Find where the given text appears and provide that cell's center as [x, y] coordinate. 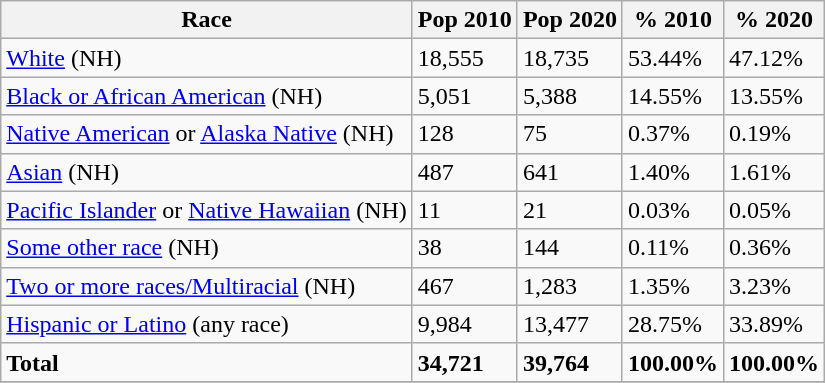
467 [464, 286]
11 [464, 210]
Pacific Islander or Native Hawaiian (NH) [207, 210]
White (NH) [207, 58]
3.23% [774, 286]
38 [464, 248]
1,283 [570, 286]
13.55% [774, 96]
% 2010 [672, 20]
47.12% [774, 58]
14.55% [672, 96]
21 [570, 210]
33.89% [774, 324]
Black or African American (NH) [207, 96]
18,735 [570, 58]
5,051 [464, 96]
0.11% [672, 248]
0.36% [774, 248]
9,984 [464, 324]
1.35% [672, 286]
Pop 2020 [570, 20]
Asian (NH) [207, 172]
13,477 [570, 324]
Total [207, 362]
641 [570, 172]
39,764 [570, 362]
28.75% [672, 324]
0.19% [774, 134]
Hispanic or Latino (any race) [207, 324]
0.03% [672, 210]
0.05% [774, 210]
1.40% [672, 172]
Native American or Alaska Native (NH) [207, 134]
Race [207, 20]
53.44% [672, 58]
18,555 [464, 58]
Pop 2010 [464, 20]
487 [464, 172]
Some other race (NH) [207, 248]
5,388 [570, 96]
75 [570, 134]
Two or more races/Multiracial (NH) [207, 286]
% 2020 [774, 20]
128 [464, 134]
144 [570, 248]
1.61% [774, 172]
0.37% [672, 134]
34,721 [464, 362]
